From the cell containing the given text, extract its center point as (X, Y) coordinate. 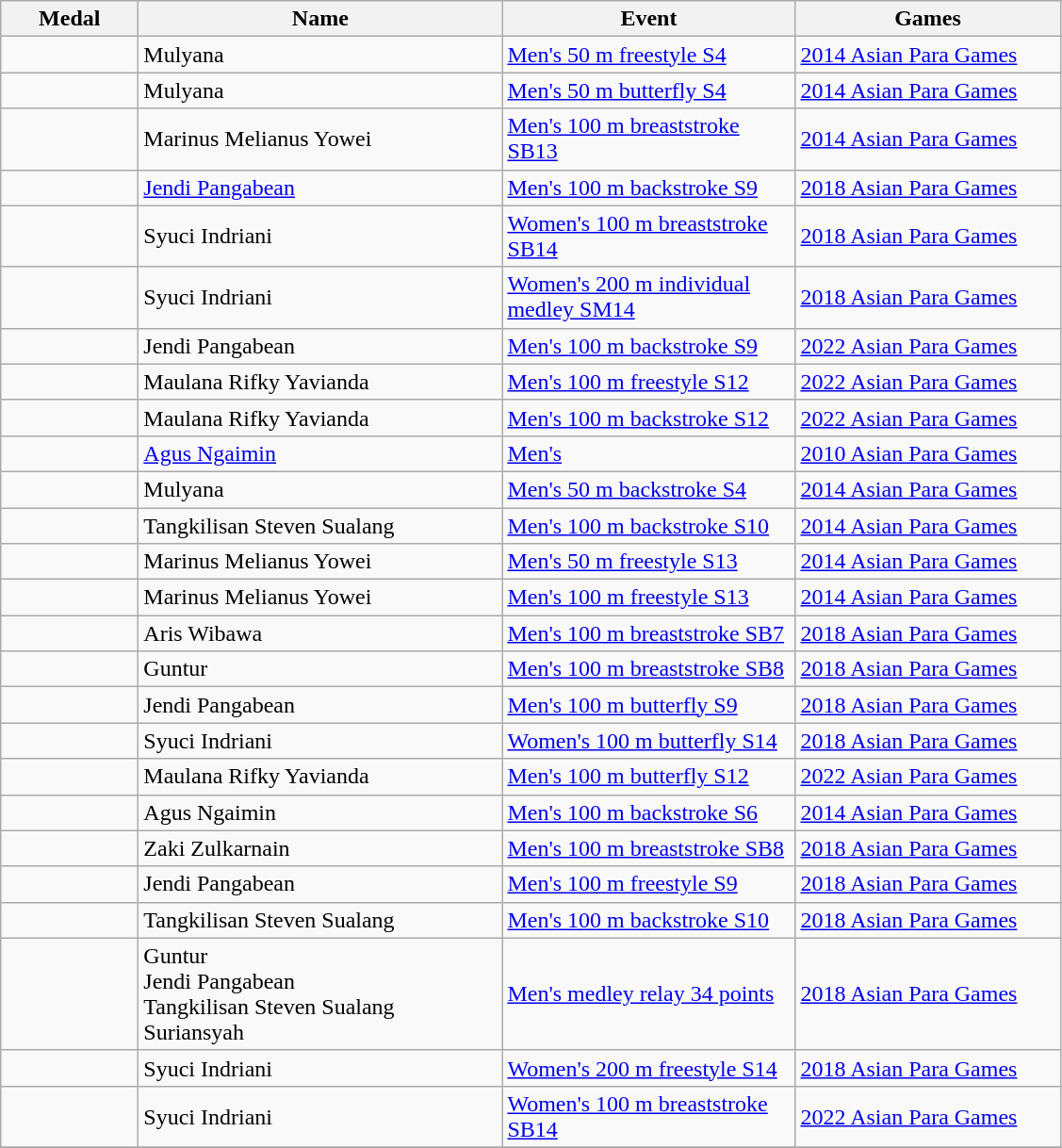
Guntur (320, 669)
Zaki Zulkarnain (320, 848)
Aris Wibawa (320, 633)
Men's 50 m freestyle S4 (648, 55)
2010 Asian Para Games (927, 453)
Games (927, 19)
Event (648, 19)
Name (320, 19)
Men's (648, 453)
Women's 200 m freestyle S14 (648, 1068)
Women's 100 m butterfly S14 (648, 741)
Men's 100 m freestyle S9 (648, 884)
Men's 100 m backstroke S12 (648, 418)
Men's 100 m butterfly S9 (648, 705)
Men's 100 m freestyle S12 (648, 382)
Men's 50 m freestyle S13 (648, 562)
Men's 50 m butterfly S4 (648, 90)
Men's 50 m backstroke S4 (648, 489)
Medal (70, 19)
GunturJendi PangabeanTangkilisan Steven SualangSuriansyah (320, 993)
Men's 100 m breaststroke SB7 (648, 633)
Women's 200 m individual medley SM14 (648, 298)
Men's 100 m freestyle S13 (648, 598)
Men's medley relay 34 points (648, 993)
Men's 100 m backstroke S6 (648, 812)
Men's 100 m breaststroke SB13 (648, 139)
Men's 100 m butterfly S12 (648, 777)
